Locate the cell with the specified text and output its [X, Y] center coordinate. 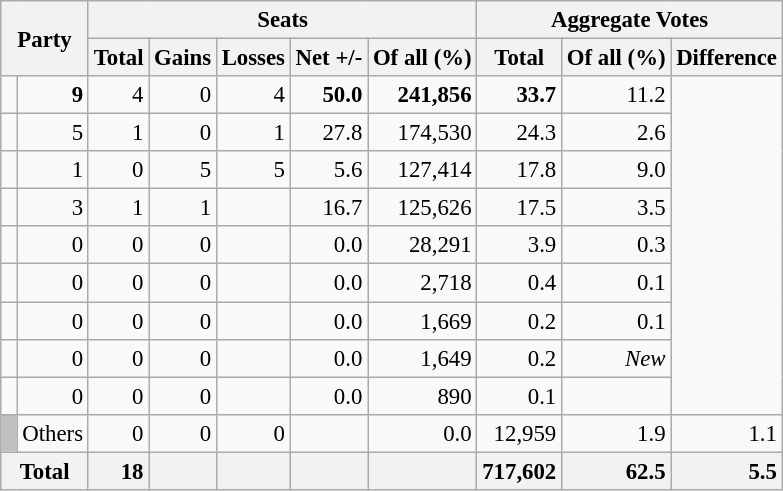
241,856 [422, 95]
17.5 [520, 208]
5.6 [328, 170]
0.4 [520, 283]
11.2 [616, 95]
New [616, 358]
12,959 [520, 433]
174,530 [422, 133]
3.9 [520, 245]
62.5 [616, 471]
Others [52, 433]
16.7 [328, 208]
1,649 [422, 358]
2.6 [616, 133]
5.5 [726, 471]
890 [422, 396]
1,669 [422, 321]
127,414 [422, 170]
3 [52, 208]
Seats [282, 20]
3.5 [616, 208]
1.1 [726, 433]
50.0 [328, 95]
717,602 [520, 471]
Difference [726, 58]
Losses [253, 58]
125,626 [422, 208]
Net +/- [328, 58]
Aggregate Votes [630, 20]
28,291 [422, 245]
27.8 [328, 133]
9.0 [616, 170]
18 [118, 471]
Party [45, 38]
33.7 [520, 95]
0.3 [616, 245]
1.9 [616, 433]
17.8 [520, 170]
9 [52, 95]
24.3 [520, 133]
Gains [183, 58]
2,718 [422, 283]
